Output the [X, Y] coordinate of the center of the cell containing the given text.  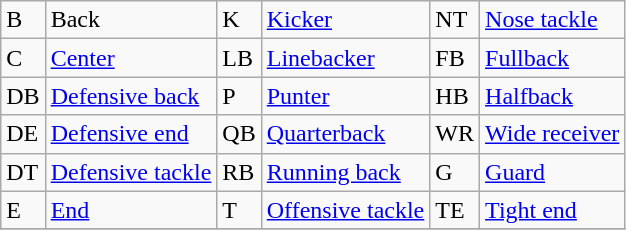
DB [23, 96]
LB [239, 58]
NT [455, 20]
WR [455, 134]
G [455, 172]
Wide receiver [552, 134]
HB [455, 96]
FB [455, 58]
Punter [346, 96]
K [239, 20]
T [239, 210]
Defensive back [131, 96]
RB [239, 172]
Tight end [552, 210]
Back [131, 20]
Kicker [346, 20]
Defensive tackle [131, 172]
End [131, 210]
Nose tackle [552, 20]
Quarterback [346, 134]
C [23, 58]
DT [23, 172]
Linebacker [346, 58]
Running back [346, 172]
Guard [552, 172]
Defensive end [131, 134]
E [23, 210]
Center [131, 58]
Offensive tackle [346, 210]
DE [23, 134]
P [239, 96]
Fullback [552, 58]
B [23, 20]
Halfback [552, 96]
QB [239, 134]
TE [455, 210]
